Scan for the cell matching the given text and deliver its (X, Y) coordinate at center. 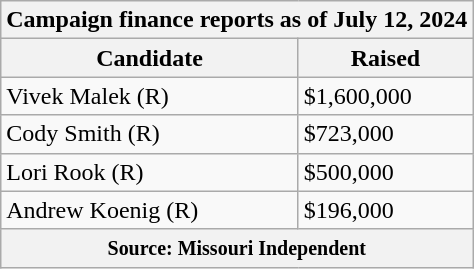
Source: Missouri Independent (237, 248)
Vivek Malek (R) (150, 96)
Raised (385, 58)
Campaign finance reports as of July 12, 2024 (237, 20)
Lori Rook (R) (150, 172)
$500,000 (385, 172)
$723,000 (385, 134)
Candidate (150, 58)
Andrew Koenig (R) (150, 210)
$1,600,000 (385, 96)
Cody Smith (R) (150, 134)
$196,000 (385, 210)
